Detect which cell encompasses the target text, then output its (X, Y) center coordinate. 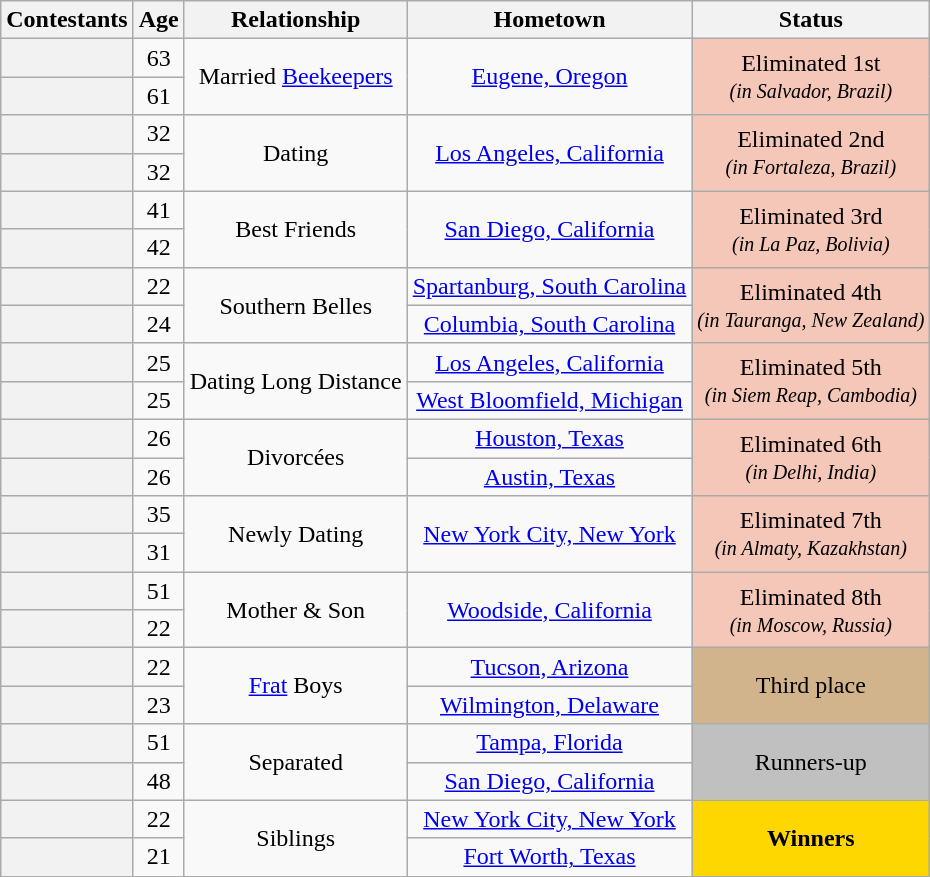
Columbia, South Carolina (550, 324)
Best Friends (296, 229)
Third place (811, 686)
Eliminated 2nd(in Fortaleza, Brazil) (811, 153)
Married Beekeepers (296, 77)
24 (158, 324)
Eliminated 5th(in Siem Reap, Cambodia) (811, 381)
Eliminated 4th(in Tauranga, New Zealand) (811, 305)
61 (158, 96)
Wilmington, Delaware (550, 705)
Winners (811, 838)
Siblings (296, 838)
Tampa, Florida (550, 743)
Hometown (550, 20)
Separated (296, 762)
Southern Belles (296, 305)
31 (158, 553)
42 (158, 248)
Status (811, 20)
Austin, Texas (550, 477)
Eliminated 8th(in Moscow, Russia) (811, 610)
23 (158, 705)
Spartanburg, South Carolina (550, 286)
Dating Long Distance (296, 381)
63 (158, 58)
Eliminated 3rd(in La Paz, Bolivia) (811, 229)
Eliminated 1st(in Salvador, Brazil) (811, 77)
Mother & Son (296, 610)
Age (158, 20)
Frat Boys (296, 686)
Eliminated 6th(in Delhi, India) (811, 457)
35 (158, 515)
West Bloomfield, Michigan (550, 400)
Tucson, Arizona (550, 667)
21 (158, 857)
Eugene, Oregon (550, 77)
Eliminated 7th(in Almaty, Kazakhstan) (811, 534)
Houston, Texas (550, 438)
Woodside, California (550, 610)
Divorcées (296, 457)
Fort Worth, Texas (550, 857)
Newly Dating (296, 534)
Dating (296, 153)
Runners-up (811, 762)
Relationship (296, 20)
48 (158, 781)
Contestants (67, 20)
41 (158, 210)
